Return [X, Y] of the center of cell containing provided text 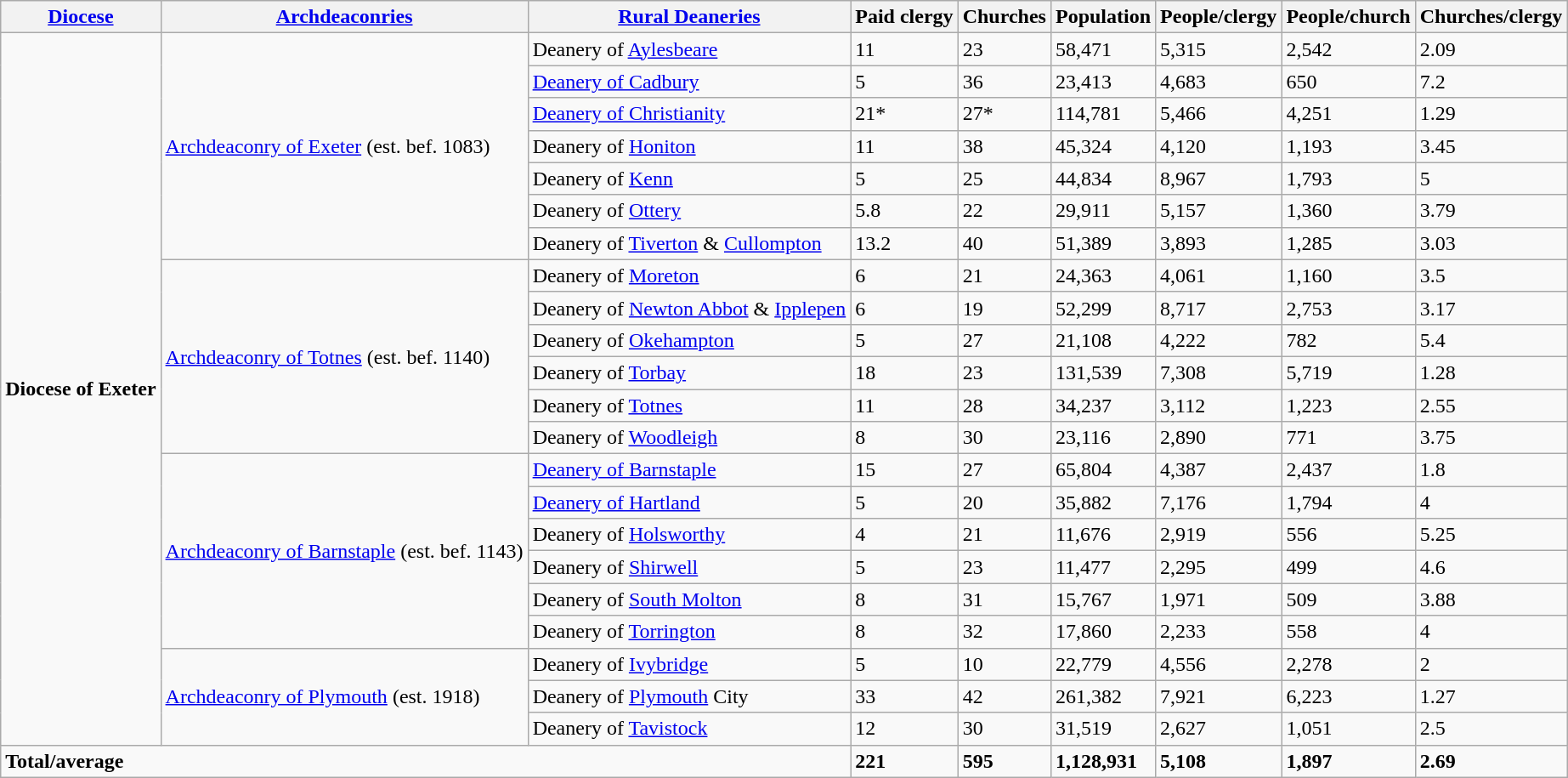
Deanery of Newton Abbot & Ipplepen [689, 308]
Archdeaconry of Plymouth (est. 1918) [344, 696]
44,834 [1103, 179]
Rural Deaneries [689, 17]
17,860 [1103, 632]
5,315 [1219, 49]
45,324 [1103, 146]
33 [904, 696]
1,794 [1348, 503]
2,437 [1348, 470]
Deanery of Kenn [689, 179]
2 [1491, 664]
11,477 [1103, 567]
28 [1005, 406]
1,160 [1348, 275]
58,471 [1103, 49]
1,285 [1348, 243]
19 [1005, 308]
Total/average [426, 761]
650 [1348, 82]
Deanery of Honiton [689, 146]
3,893 [1219, 243]
Deanery of Totnes [689, 406]
4,120 [1219, 146]
771 [1348, 438]
11,676 [1103, 535]
3.79 [1491, 211]
52,299 [1103, 308]
Deanery of Plymouth City [689, 696]
782 [1348, 340]
2,278 [1348, 664]
7,176 [1219, 503]
1,360 [1348, 211]
Deanery of Hartland [689, 503]
36 [1005, 82]
221 [904, 761]
499 [1348, 567]
29,911 [1103, 211]
Deanery of Ottery [689, 211]
27* [1005, 114]
Deanery of Holsworthy [689, 535]
2.09 [1491, 49]
556 [1348, 535]
18 [904, 372]
People/church [1348, 17]
38 [1005, 146]
32 [1005, 632]
4,251 [1348, 114]
Diocese of Exeter [81, 389]
2,890 [1219, 438]
5,466 [1219, 114]
Deanery of South Molton [689, 599]
42 [1005, 696]
5,719 [1348, 372]
Archdeaconry of Exeter (est. bef. 1083) [344, 146]
5.4 [1491, 340]
2.55 [1491, 406]
Deanery of Torbay [689, 372]
2,233 [1219, 632]
Deanery of Ivybridge [689, 664]
5.25 [1491, 535]
1,193 [1348, 146]
1.29 [1491, 114]
2.5 [1491, 729]
Deanery of Cadbury [689, 82]
2.69 [1491, 761]
15 [904, 470]
15,767 [1103, 599]
1,897 [1348, 761]
Deanery of Torrington [689, 632]
10 [1005, 664]
25 [1005, 179]
4,556 [1219, 664]
5,108 [1219, 761]
31,519 [1103, 729]
1.8 [1491, 470]
22 [1005, 211]
4.6 [1491, 567]
Deanery of Woodleigh [689, 438]
21,108 [1103, 340]
31 [1005, 599]
509 [1348, 599]
8,717 [1219, 308]
3,112 [1219, 406]
Deanery of Christianity [689, 114]
Deanery of Okehampton [689, 340]
Archdeaconries [344, 17]
Deanery of Moreton [689, 275]
1,051 [1348, 729]
24,363 [1103, 275]
5.8 [904, 211]
6,223 [1348, 696]
35,882 [1103, 503]
Deanery of Barnstaple [689, 470]
Deanery of Shirwell [689, 567]
8,967 [1219, 179]
23,413 [1103, 82]
3.45 [1491, 146]
12 [904, 729]
3.03 [1491, 243]
1,971 [1219, 599]
3.5 [1491, 275]
21* [904, 114]
3.75 [1491, 438]
4,387 [1219, 470]
51,389 [1103, 243]
2,627 [1219, 729]
People/clergy [1219, 17]
Diocese [81, 17]
22,779 [1103, 664]
2,295 [1219, 567]
34,237 [1103, 406]
Churches/clergy [1491, 17]
7,921 [1219, 696]
3.17 [1491, 308]
Population [1103, 17]
131,539 [1103, 372]
2,919 [1219, 535]
5,157 [1219, 211]
2,542 [1348, 49]
1,793 [1348, 179]
2,753 [1348, 308]
65,804 [1103, 470]
1,223 [1348, 406]
1.27 [1491, 696]
261,382 [1103, 696]
40 [1005, 243]
13.2 [904, 243]
114,781 [1103, 114]
7,308 [1219, 372]
Deanery of Aylesbeare [689, 49]
4,061 [1219, 275]
595 [1005, 761]
Deanery of Tiverton & Cullompton [689, 243]
1.28 [1491, 372]
23,116 [1103, 438]
Deanery of Tavistock [689, 729]
558 [1348, 632]
Churches [1005, 17]
20 [1005, 503]
Archdeaconry of Barnstaple (est. bef. 1143) [344, 551]
1,128,931 [1103, 761]
4,683 [1219, 82]
3.88 [1491, 599]
4,222 [1219, 340]
Archdeaconry of Totnes (est. bef. 1140) [344, 356]
7.2 [1491, 82]
Paid clergy [904, 17]
